Return the [X, Y] coordinate for the center point of the cell that contains the specified text.  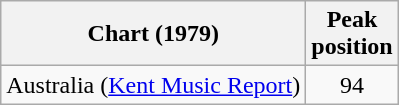
Peakposition [352, 34]
94 [352, 85]
Chart (1979) [154, 34]
Australia (Kent Music Report) [154, 85]
